Determine the [x, y] coordinate at the center of the cell enclosing the given text.  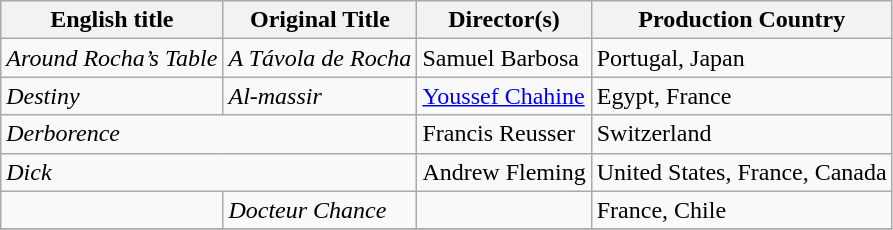
A Távola de Rocha [320, 58]
Original Title [320, 20]
Around Rocha’s Table [112, 58]
Samuel Barbosa [504, 58]
Dick [209, 172]
Derborence [209, 134]
Director(s) [504, 20]
English title [112, 20]
Francis Reusser [504, 134]
United States, France, Canada [742, 172]
Portugal, Japan [742, 58]
France, Chile [742, 210]
Al-massir [320, 96]
Docteur Chance [320, 210]
Egypt, France [742, 96]
Production Country [742, 20]
Youssef Chahine [504, 96]
Andrew Fleming [504, 172]
Destiny [112, 96]
Switzerland [742, 134]
